For the text-containing cell, return its midpoint in (X, Y) coordinate format. 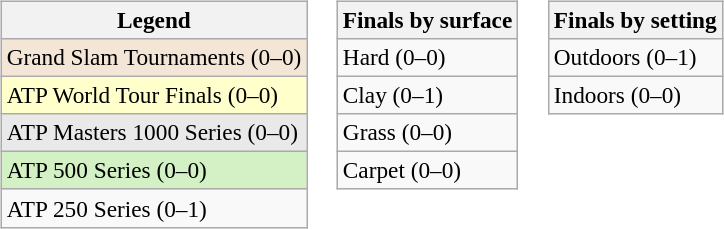
ATP 500 Series (0–0) (154, 171)
ATP World Tour Finals (0–0) (154, 95)
Legend (154, 20)
Finals by setting (635, 20)
Finals by surface (427, 20)
Outdoors (0–1) (635, 57)
ATP 250 Series (0–1) (154, 208)
Clay (0–1) (427, 95)
Hard (0–0) (427, 57)
ATP Masters 1000 Series (0–0) (154, 133)
Grand Slam Tournaments (0–0) (154, 57)
Grass (0–0) (427, 133)
Carpet (0–0) (427, 171)
Indoors (0–0) (635, 95)
